Provide the (X, Y) coordinate of the cell's center where the given text is located.  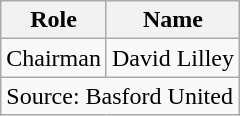
Name (172, 20)
David Lilley (172, 58)
Source: Basford United (120, 96)
Chairman (54, 58)
Role (54, 20)
